Identify which cell holds the provided text, then report its [x, y] central coordinate. 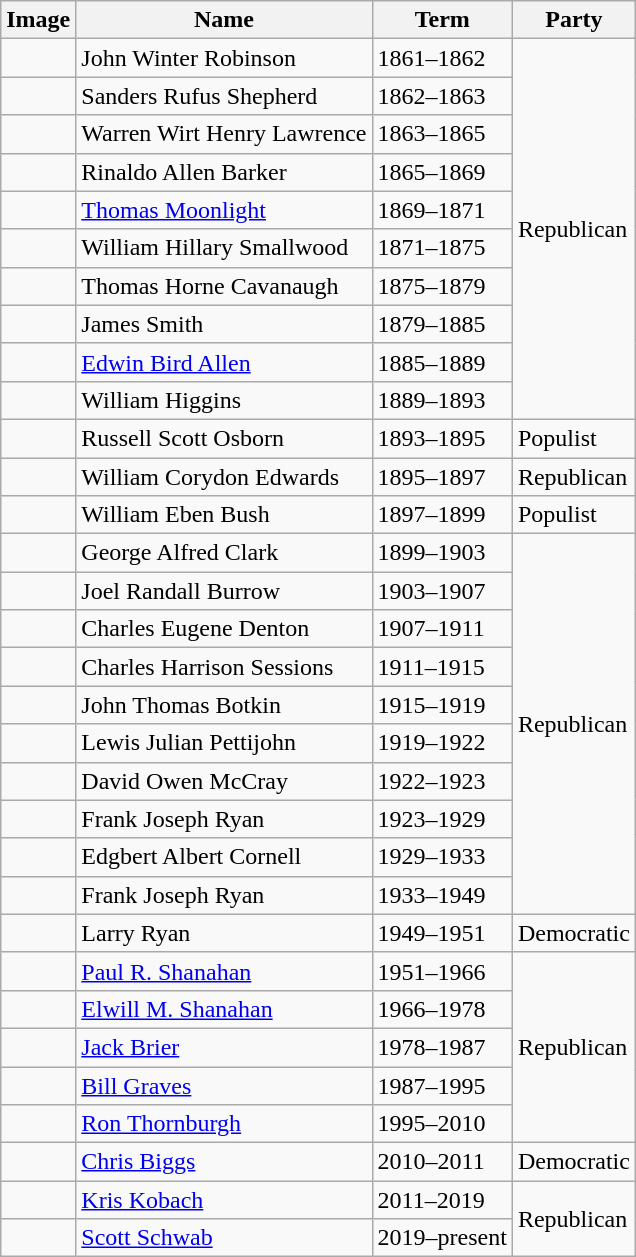
George Alfred Clark [224, 553]
Joel Randall Burrow [224, 591]
1889–1893 [442, 400]
1899–1903 [442, 553]
1875–1879 [442, 286]
Chris Biggs [224, 1162]
William Corydon Edwards [224, 477]
Warren Wirt Henry Lawrence [224, 134]
William Higgins [224, 400]
Name [224, 20]
1897–1899 [442, 515]
Rinaldo Allen Barker [224, 172]
David Owen McCray [224, 781]
Term [442, 20]
Kris Kobach [224, 1200]
1893–1895 [442, 438]
Party [574, 20]
1949–1951 [442, 933]
Elwill M. Shanahan [224, 1009]
1933–1949 [442, 895]
John Thomas Botkin [224, 705]
Jack Brier [224, 1047]
Edgbert Albert Cornell [224, 857]
Bill Graves [224, 1085]
Image [38, 20]
Sanders Rufus Shepherd [224, 96]
Larry Ryan [224, 933]
Charles Eugene Denton [224, 629]
1885–1889 [442, 362]
1987–1995 [442, 1085]
Ron Thornburgh [224, 1124]
1966–1978 [442, 1009]
1929–1933 [442, 857]
2019–present [442, 1238]
2010–2011 [442, 1162]
John Winter Robinson [224, 58]
1911–1915 [442, 667]
1879–1885 [442, 324]
1951–1966 [442, 971]
William Eben Bush [224, 515]
2011–2019 [442, 1200]
1919–1922 [442, 743]
Lewis Julian Pettijohn [224, 743]
1895–1897 [442, 477]
1922–1923 [442, 781]
Charles Harrison Sessions [224, 667]
1865–1869 [442, 172]
1862–1863 [442, 96]
Thomas Moonlight [224, 210]
Russell Scott Osborn [224, 438]
James Smith [224, 324]
Edwin Bird Allen [224, 362]
1915–1919 [442, 705]
Thomas Horne Cavanaugh [224, 286]
1861–1862 [442, 58]
1871–1875 [442, 248]
1978–1987 [442, 1047]
1923–1929 [442, 819]
William Hillary Smallwood [224, 248]
Scott Schwab [224, 1238]
1903–1907 [442, 591]
1907–1911 [442, 629]
1995–2010 [442, 1124]
1869–1871 [442, 210]
Paul R. Shanahan [224, 971]
1863–1865 [442, 134]
